Determine the (x, y) coordinate at the center of the cell enclosing the given text.  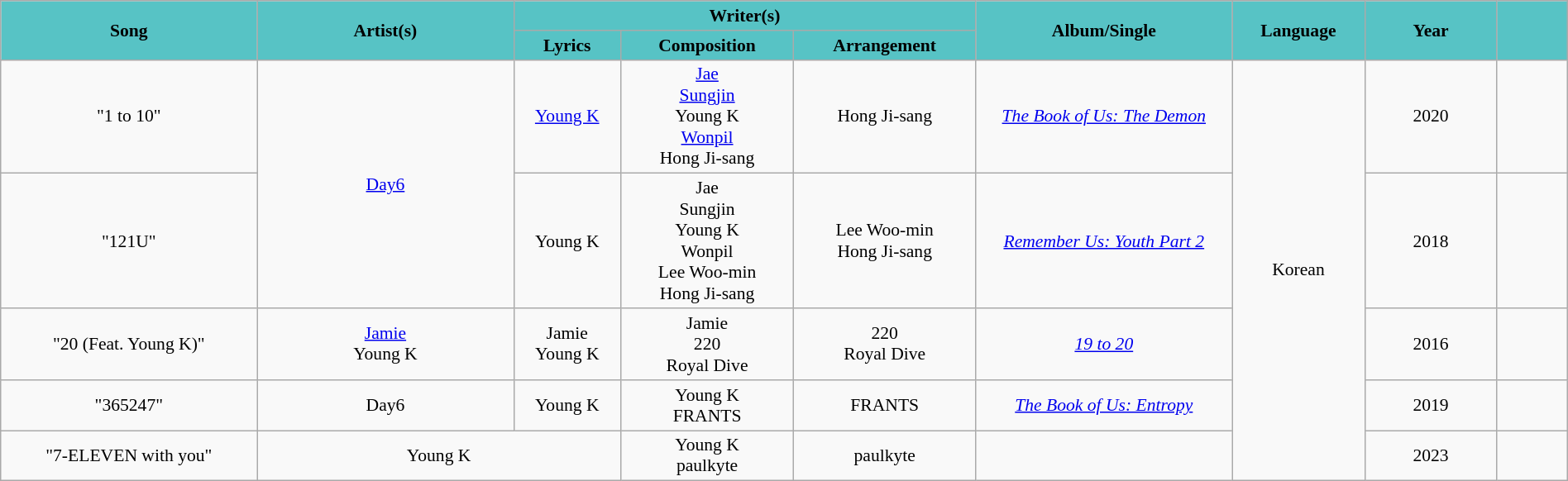
2018 (1431, 241)
Arrangement (885, 45)
Composition (706, 45)
JaeSungjinYoung KWonpilLee Woo-minHong Ji-sang (706, 241)
"1 to 10" (129, 117)
Hong Ji-sang (885, 117)
The Book of Us: Entropy (1104, 405)
Artist(s) (385, 30)
Korean (1298, 270)
Writer(s) (744, 16)
220Royal Dive (885, 344)
Lee Woo-minHong Ji-sang (885, 241)
Language (1298, 30)
19 to 20 (1104, 344)
Jamie220Royal Dive (706, 344)
Remember Us: Youth Part 2 (1104, 241)
"7-ELEVEN with you" (129, 455)
2016 (1431, 344)
2023 (1431, 455)
Lyrics (567, 45)
paulkyte (885, 455)
Album/Single (1104, 30)
JaeSungjinYoung KWonpilHong Ji-sang (706, 117)
"121U" (129, 241)
Year (1431, 30)
"20 (Feat. Young K)" (129, 344)
Young Kpaulkyte (706, 455)
Young KFRANTS (706, 405)
Song (129, 30)
FRANTS (885, 405)
The Book of Us: The Demon (1104, 117)
"365247" (129, 405)
2019 (1431, 405)
2020 (1431, 117)
